Detect which cell encompasses the target text, then output its (X, Y) center coordinate. 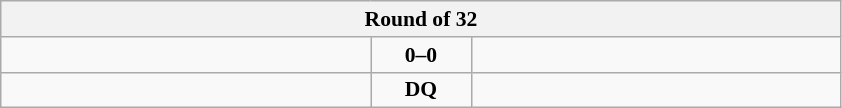
DQ (421, 90)
Round of 32 (421, 19)
0–0 (421, 55)
